Search for the cell housing the specified text and yield its (x, y) center coordinate. 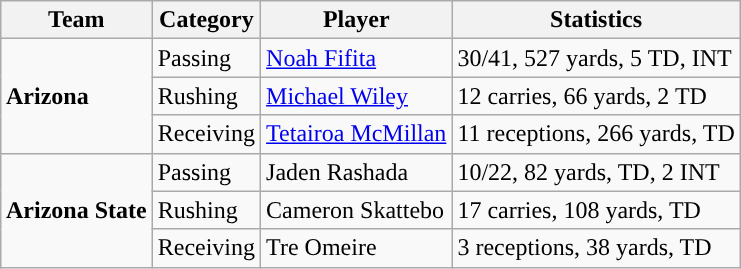
Michael Wiley (356, 96)
11 receptions, 266 yards, TD (596, 134)
10/22, 82 yards, TD, 2 INT (596, 172)
12 carries, 66 yards, 2 TD (596, 96)
Noah Fifita (356, 58)
Player (356, 20)
Jaden Rashada (356, 172)
Category (206, 20)
Tre Omeire (356, 248)
30/41, 527 yards, 5 TD, INT (596, 58)
Cameron Skattebo (356, 210)
Arizona (76, 96)
3 receptions, 38 yards, TD (596, 248)
Tetairoa McMillan (356, 134)
Team (76, 20)
17 carries, 108 yards, TD (596, 210)
Arizona State (76, 210)
Statistics (596, 20)
